Find where the given text appears and provide that cell's center as [x, y] coordinate. 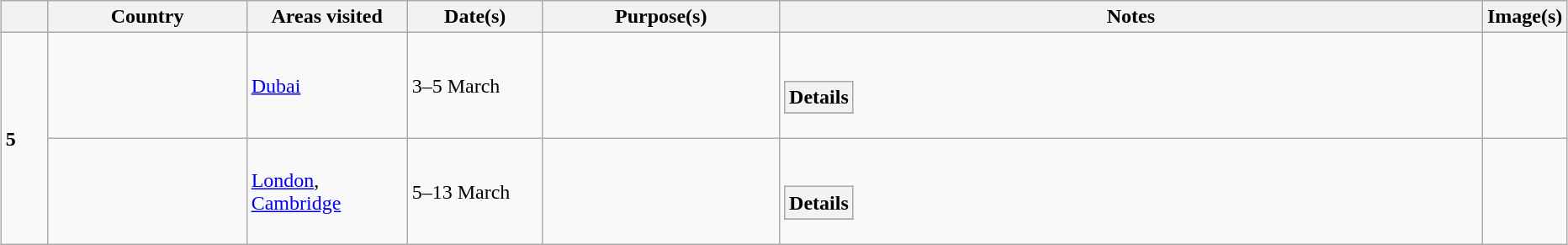
Purpose(s) [661, 17]
Country [147, 17]
5 [24, 138]
Image(s) [1524, 17]
5–13 March [474, 191]
3–5 March [474, 86]
Date(s) [474, 17]
London, Cambridge [326, 191]
Dubai [326, 86]
Areas visited [326, 17]
Notes [1131, 17]
